Return [X, Y] of the center of cell containing provided text 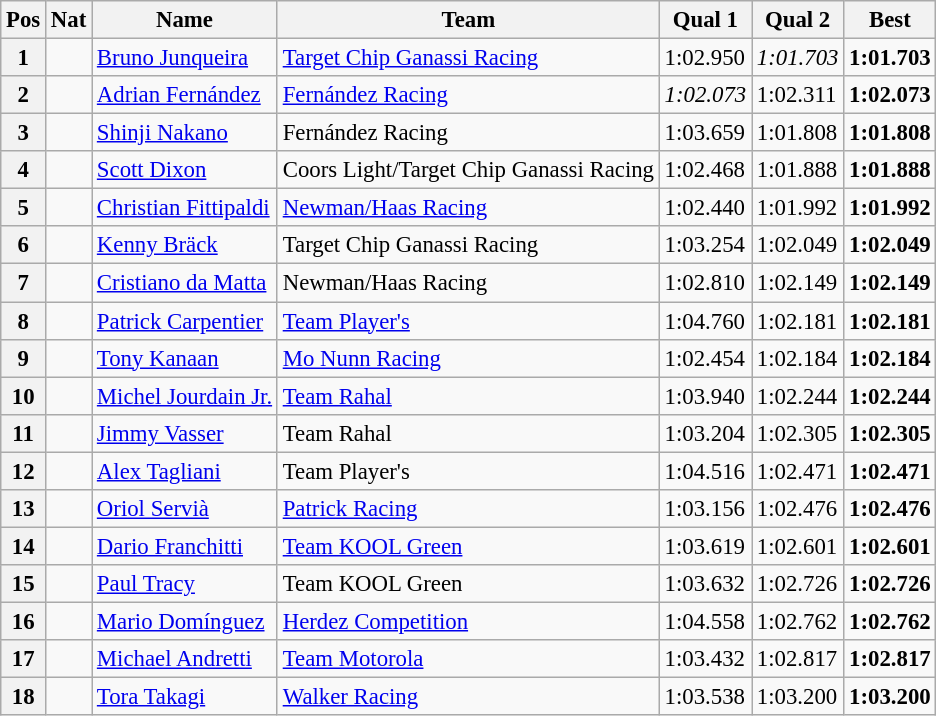
9 [24, 358]
1:02.468 [705, 170]
Oriol Servià [185, 509]
1:02.950 [705, 58]
13 [24, 509]
Coors Light/Target Chip Ganassi Racing [468, 170]
4 [24, 170]
Bruno Junqueira [185, 58]
Jimmy Vasser [185, 433]
Patrick Carpentier [185, 321]
Shinji Nakano [185, 133]
Mario Domínguez [185, 621]
18 [24, 697]
Qual 2 [798, 20]
Tony Kanaan [185, 358]
Adrian Fernández [185, 95]
Michael Andretti [185, 659]
1:04.558 [705, 621]
Mo Nunn Racing [468, 358]
12 [24, 471]
Name [185, 20]
Paul Tracy [185, 584]
11 [24, 433]
16 [24, 621]
1:04.760 [705, 321]
Christian Fittipaldi [185, 208]
Nat [69, 20]
1:03.659 [705, 133]
14 [24, 546]
Walker Racing [468, 697]
8 [24, 321]
1:03.940 [705, 396]
1:03.432 [705, 659]
10 [24, 396]
Team [468, 20]
Herdez Competition [468, 621]
Patrick Racing [468, 509]
Alex Tagliani [185, 471]
Tora Takagi [185, 697]
3 [24, 133]
1 [24, 58]
Scott Dixon [185, 170]
1:02.454 [705, 358]
6 [24, 245]
1:02.311 [798, 95]
1:03.632 [705, 584]
Kenny Bräck [185, 245]
2 [24, 95]
17 [24, 659]
1:02.440 [705, 208]
Best [890, 20]
7 [24, 283]
1:03.156 [705, 509]
Michel Jourdain Jr. [185, 396]
Pos [24, 20]
1:03.204 [705, 433]
Qual 1 [705, 20]
Cristiano da Matta [185, 283]
Dario Franchitti [185, 546]
1:02.810 [705, 283]
Team Motorola [468, 659]
15 [24, 584]
1:04.516 [705, 471]
1:03.538 [705, 697]
1:03.619 [705, 546]
5 [24, 208]
1:03.254 [705, 245]
